Determine the [X, Y] coordinate at the center of the cell enclosing the given text.  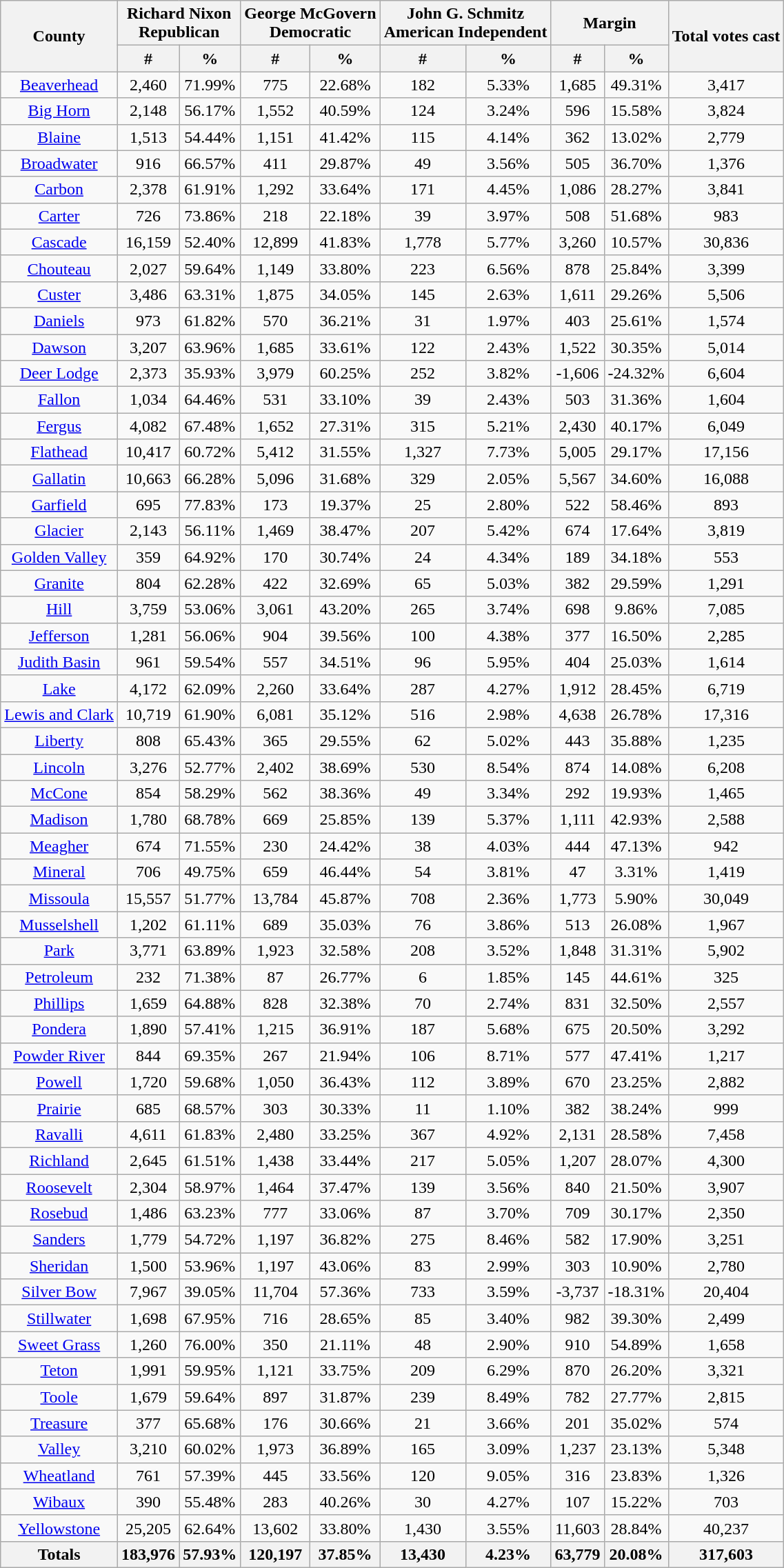
60.02% [210, 1449]
28.45% [636, 688]
3,771 [149, 951]
3,210 [149, 1449]
23.13% [636, 1449]
3,759 [149, 610]
56.17% [210, 111]
124 [423, 111]
10,719 [149, 714]
Lincoln [59, 767]
7.73% [508, 452]
444 [578, 846]
4,611 [149, 1134]
1,912 [578, 688]
37.85% [345, 1554]
1,614 [726, 662]
10,417 [149, 452]
675 [578, 1029]
11,704 [276, 1292]
1,438 [276, 1160]
9.05% [508, 1476]
961 [149, 662]
39.56% [345, 636]
910 [578, 1345]
37.47% [345, 1187]
1,848 [578, 951]
32.50% [636, 1003]
67.95% [210, 1318]
26.78% [636, 714]
54.89% [636, 1345]
1,679 [149, 1397]
33.06% [345, 1214]
122 [423, 347]
782 [578, 1397]
58.97% [210, 1187]
54 [423, 872]
659 [276, 872]
1,215 [276, 1029]
2,882 [726, 1082]
1,121 [276, 1371]
973 [149, 321]
21.50% [636, 1187]
709 [578, 1214]
3.86% [508, 925]
Powell [59, 1082]
Deer Lodge [59, 374]
3.31% [636, 872]
3,207 [149, 347]
1,217 [726, 1056]
557 [276, 662]
63.23% [210, 1214]
223 [423, 268]
3.70% [508, 1214]
252 [423, 374]
73.86% [210, 216]
508 [578, 216]
36.21% [345, 321]
20.08% [636, 1554]
2.74% [508, 1003]
4.23% [508, 1554]
1,207 [578, 1160]
390 [149, 1502]
36.91% [345, 1029]
Glacier [59, 531]
31.55% [345, 452]
3,819 [726, 531]
5.21% [508, 426]
165 [423, 1449]
182 [423, 85]
Dawson [59, 347]
Broadwater [59, 163]
61.51% [210, 1160]
5.77% [508, 242]
33.61% [345, 347]
13,430 [423, 1554]
530 [423, 767]
1,464 [276, 1187]
359 [149, 557]
Musselshell [59, 925]
27.31% [345, 426]
Fallon [59, 400]
Roosevelt [59, 1187]
26.77% [345, 977]
695 [149, 505]
574 [726, 1423]
17.90% [636, 1240]
1,486 [149, 1214]
1,281 [149, 636]
422 [276, 583]
8.49% [508, 1397]
34.18% [636, 557]
1,973 [276, 1449]
16.50% [636, 636]
Granite [59, 583]
71.38% [210, 977]
Wibaux [59, 1502]
1,513 [149, 137]
Big Horn [59, 111]
3,907 [726, 1187]
21 [423, 1423]
1,552 [276, 111]
Stillwater [59, 1318]
513 [578, 925]
25.03% [636, 662]
61.83% [210, 1134]
24 [423, 557]
Richland [59, 1160]
Margin [610, 23]
22.18% [345, 216]
5,096 [276, 479]
1.10% [508, 1108]
30 [423, 1502]
1,720 [149, 1082]
51.77% [210, 898]
56.06% [210, 636]
3.97% [508, 216]
582 [578, 1240]
685 [149, 1108]
4.38% [508, 636]
Phillips [59, 1003]
64.92% [210, 557]
Ravalli [59, 1134]
4.34% [508, 557]
28.58% [636, 1134]
5,412 [276, 452]
6 [423, 977]
2,304 [149, 1187]
15,557 [149, 898]
777 [276, 1214]
38.36% [345, 794]
2,557 [726, 1003]
38 [423, 846]
54.44% [210, 137]
14.08% [636, 767]
2,402 [276, 767]
3.55% [508, 1528]
23.83% [636, 1476]
1,327 [423, 452]
173 [276, 505]
1,659 [149, 1003]
2,779 [726, 137]
54.72% [210, 1240]
2,285 [726, 636]
5.95% [508, 662]
25.85% [345, 820]
170 [276, 557]
76 [423, 925]
46.44% [345, 872]
Petroleum [59, 977]
1,086 [578, 190]
40.17% [636, 426]
596 [578, 111]
1,611 [578, 294]
230 [276, 846]
38.24% [636, 1108]
670 [578, 1082]
62.09% [210, 688]
31.36% [636, 400]
Madison [59, 820]
40.59% [345, 111]
62 [423, 741]
411 [276, 163]
5.02% [508, 741]
6.29% [508, 1371]
365 [276, 741]
775 [276, 85]
28.27% [636, 190]
57.39% [210, 1476]
3.52% [508, 951]
65.43% [210, 741]
897 [276, 1397]
24.42% [345, 846]
26.20% [636, 1371]
35.03% [345, 925]
61.11% [210, 925]
3.74% [508, 610]
522 [578, 505]
445 [276, 1476]
1,469 [276, 531]
3.24% [508, 111]
2.99% [508, 1266]
942 [726, 846]
1,292 [276, 190]
443 [578, 741]
315 [423, 426]
570 [276, 321]
3,260 [578, 242]
31.87% [345, 1397]
59.54% [210, 662]
62.28% [210, 583]
31.68% [345, 479]
3.59% [508, 1292]
25,205 [149, 1528]
65 [423, 583]
34.51% [345, 662]
27.77% [636, 1397]
217 [423, 1160]
33.10% [345, 400]
Sheridan [59, 1266]
120 [423, 1476]
29.55% [345, 741]
Mineral [59, 872]
367 [423, 1134]
916 [149, 163]
1,991 [149, 1371]
189 [578, 557]
58.29% [210, 794]
25.61% [636, 321]
16,159 [149, 242]
1,376 [726, 163]
Chouteau [59, 268]
7,967 [149, 1292]
13,602 [276, 1528]
1,652 [276, 426]
115 [423, 137]
Valley [59, 1449]
854 [149, 794]
49.31% [636, 85]
George McGovernDemocratic [310, 23]
68.78% [210, 820]
7,085 [726, 610]
47 [578, 872]
28.65% [345, 1318]
171 [423, 190]
Totals [59, 1554]
5,902 [726, 951]
403 [578, 321]
1.97% [508, 321]
53.96% [210, 1266]
1,779 [149, 1240]
3,321 [726, 1371]
283 [276, 1502]
33.25% [345, 1134]
-24.32% [636, 374]
61.91% [210, 190]
1,890 [149, 1029]
35.12% [345, 714]
30.33% [345, 1108]
275 [423, 1240]
3,292 [726, 1029]
35.93% [210, 374]
38.47% [345, 531]
66.28% [210, 479]
20.50% [636, 1029]
96 [423, 662]
10.57% [636, 242]
McCone [59, 794]
66.57% [210, 163]
874 [578, 767]
61.82% [210, 321]
59.95% [210, 1371]
60.25% [345, 374]
35.88% [636, 741]
3.81% [508, 872]
106 [423, 1056]
232 [149, 977]
1,773 [578, 898]
20,404 [726, 1292]
2,378 [149, 190]
Treasure [59, 1423]
30.17% [636, 1214]
831 [578, 1003]
5.03% [508, 583]
1,967 [726, 925]
1,235 [726, 741]
67.48% [210, 426]
2,131 [578, 1134]
3,061 [276, 610]
2.05% [508, 479]
2,815 [726, 1397]
3.34% [508, 794]
33.75% [345, 1371]
1,574 [726, 321]
1,780 [149, 820]
8.46% [508, 1240]
1,698 [149, 1318]
1,151 [276, 137]
5.90% [636, 898]
16,088 [726, 479]
2,143 [149, 531]
2.63% [508, 294]
Missoula [59, 898]
2,148 [149, 111]
325 [726, 977]
36.70% [636, 163]
Silver Bow [59, 1292]
505 [578, 163]
5,506 [726, 294]
2,499 [726, 1318]
Rosebud [59, 1214]
57.41% [210, 1029]
6.56% [508, 268]
30.35% [636, 347]
17.64% [636, 531]
31 [423, 321]
-18.31% [636, 1292]
2,480 [276, 1134]
Hill [59, 610]
3.09% [508, 1449]
999 [726, 1108]
187 [423, 1029]
53.06% [210, 610]
316 [578, 1476]
17,156 [726, 452]
3,251 [726, 1240]
Meagher [59, 846]
47.41% [636, 1056]
4,172 [149, 688]
32.38% [345, 1003]
43.06% [345, 1266]
36.82% [345, 1240]
3,824 [726, 111]
2.90% [508, 1345]
63.89% [210, 951]
808 [149, 741]
983 [726, 216]
562 [276, 794]
1,500 [149, 1266]
689 [276, 925]
183,976 [149, 1554]
893 [726, 505]
56.11% [210, 531]
1,875 [276, 294]
29.26% [636, 294]
47.13% [636, 846]
Powder River [59, 1056]
49.75% [210, 872]
34.60% [636, 479]
844 [149, 1056]
2.80% [508, 505]
265 [423, 610]
9.86% [636, 610]
Custer [59, 294]
33.44% [345, 1160]
828 [276, 1003]
43.20% [345, 610]
761 [149, 1476]
Prairie [59, 1108]
57.36% [345, 1292]
29.59% [636, 583]
3.82% [508, 374]
58.46% [636, 505]
29.17% [636, 452]
41.42% [345, 137]
5,348 [726, 1449]
Garfield [59, 505]
3.40% [508, 1318]
1,465 [726, 794]
239 [423, 1397]
60.72% [210, 452]
19.37% [345, 505]
Yellowstone [59, 1528]
John G. SchmitzAmerican Independent [465, 23]
3,276 [149, 767]
8.71% [508, 1056]
870 [578, 1371]
44.61% [636, 977]
11 [423, 1108]
2,588 [726, 820]
531 [276, 400]
Daniels [59, 321]
69.35% [210, 1056]
33.56% [345, 1476]
2,027 [149, 268]
32.69% [345, 583]
1,034 [149, 400]
Fergus [59, 426]
1,111 [578, 820]
1,326 [726, 1476]
703 [726, 1502]
1,419 [726, 872]
209 [423, 1371]
329 [423, 479]
1,430 [423, 1528]
7,458 [726, 1134]
716 [276, 1318]
6,604 [726, 374]
Jefferson [59, 636]
36.43% [345, 1082]
30.66% [345, 1423]
15.58% [636, 111]
1,604 [726, 400]
577 [578, 1056]
85 [423, 1318]
65.68% [210, 1423]
-3,737 [578, 1292]
28.84% [636, 1528]
Carter [59, 216]
Judith Basin [59, 662]
35.02% [636, 1423]
5,014 [726, 347]
30,836 [726, 242]
63.96% [210, 347]
1,778 [423, 242]
12,899 [276, 242]
669 [276, 820]
45.87% [345, 898]
208 [423, 951]
39.05% [210, 1292]
8.54% [508, 767]
1,923 [276, 951]
21.11% [345, 1345]
40.26% [345, 1502]
County [59, 36]
2,460 [149, 85]
878 [578, 268]
38.69% [345, 767]
Teton [59, 1371]
2,780 [726, 1266]
Sanders [59, 1240]
5.05% [508, 1160]
1,260 [149, 1345]
4,638 [578, 714]
904 [276, 636]
804 [149, 583]
Total votes cast [726, 36]
52.40% [210, 242]
17,316 [726, 714]
706 [149, 872]
350 [276, 1345]
42.93% [636, 820]
5,005 [578, 452]
4.92% [508, 1134]
1,050 [276, 1082]
2,350 [726, 1214]
29.87% [345, 163]
2,260 [276, 688]
3,841 [726, 190]
516 [423, 714]
4.14% [508, 137]
25 [423, 505]
Wheatland [59, 1476]
28.07% [636, 1160]
708 [423, 898]
5.33% [508, 85]
2,430 [578, 426]
1,658 [726, 1345]
1,202 [149, 925]
3,486 [149, 294]
Cascade [59, 242]
1.85% [508, 977]
Richard NixonRepublican [179, 23]
36.89% [345, 1449]
41.83% [345, 242]
39.30% [636, 1318]
Flathead [59, 452]
83 [423, 1266]
59.68% [210, 1082]
218 [276, 216]
34.05% [345, 294]
317,603 [726, 1554]
404 [578, 662]
Park [59, 951]
5,567 [578, 479]
Beaverhead [59, 85]
2,645 [149, 1160]
6,719 [726, 688]
4.45% [508, 190]
26.08% [636, 925]
Toole [59, 1397]
287 [423, 688]
57.93% [210, 1554]
3,417 [726, 85]
982 [578, 1318]
48 [423, 1345]
-1,606 [578, 374]
3.89% [508, 1082]
553 [726, 557]
61.90% [210, 714]
Sweet Grass [59, 1345]
5.37% [508, 820]
840 [578, 1187]
1,522 [578, 347]
10.90% [636, 1266]
10,663 [149, 479]
30.74% [345, 557]
63,779 [578, 1554]
23.25% [636, 1082]
176 [276, 1423]
3,979 [276, 374]
503 [578, 400]
51.68% [636, 216]
22.68% [345, 85]
3,399 [726, 268]
Lake [59, 688]
Pondera [59, 1029]
11,603 [578, 1528]
5.42% [508, 531]
64.88% [210, 1003]
112 [423, 1082]
62.64% [210, 1528]
267 [276, 1056]
362 [578, 137]
1,149 [276, 268]
6,081 [276, 714]
Carbon [59, 190]
3.66% [508, 1423]
32.58% [345, 951]
Gallatin [59, 479]
2.36% [508, 898]
733 [423, 1292]
698 [578, 610]
4,082 [149, 426]
15.22% [636, 1502]
207 [423, 531]
21.94% [345, 1056]
77.83% [210, 505]
201 [578, 1423]
6,049 [726, 426]
1,291 [726, 583]
76.00% [210, 1345]
726 [149, 216]
120,197 [276, 1554]
64.46% [210, 400]
Blaine [59, 137]
30,049 [726, 898]
40,237 [726, 1528]
52.77% [210, 767]
5.68% [508, 1029]
4.03% [508, 846]
70 [423, 1003]
6,208 [726, 767]
25.84% [636, 268]
107 [578, 1502]
31.31% [636, 951]
Liberty [59, 741]
292 [578, 794]
4,300 [726, 1160]
Golden Valley [59, 557]
1,237 [578, 1449]
68.57% [210, 1108]
71.99% [210, 85]
71.55% [210, 846]
19.93% [636, 794]
2,373 [149, 374]
100 [423, 636]
13,784 [276, 898]
13.02% [636, 137]
63.31% [210, 294]
2.98% [508, 714]
Lewis and Clark [59, 714]
55.48% [210, 1502]
